Find where the given text appears and provide that cell's center as [X, Y] coordinate. 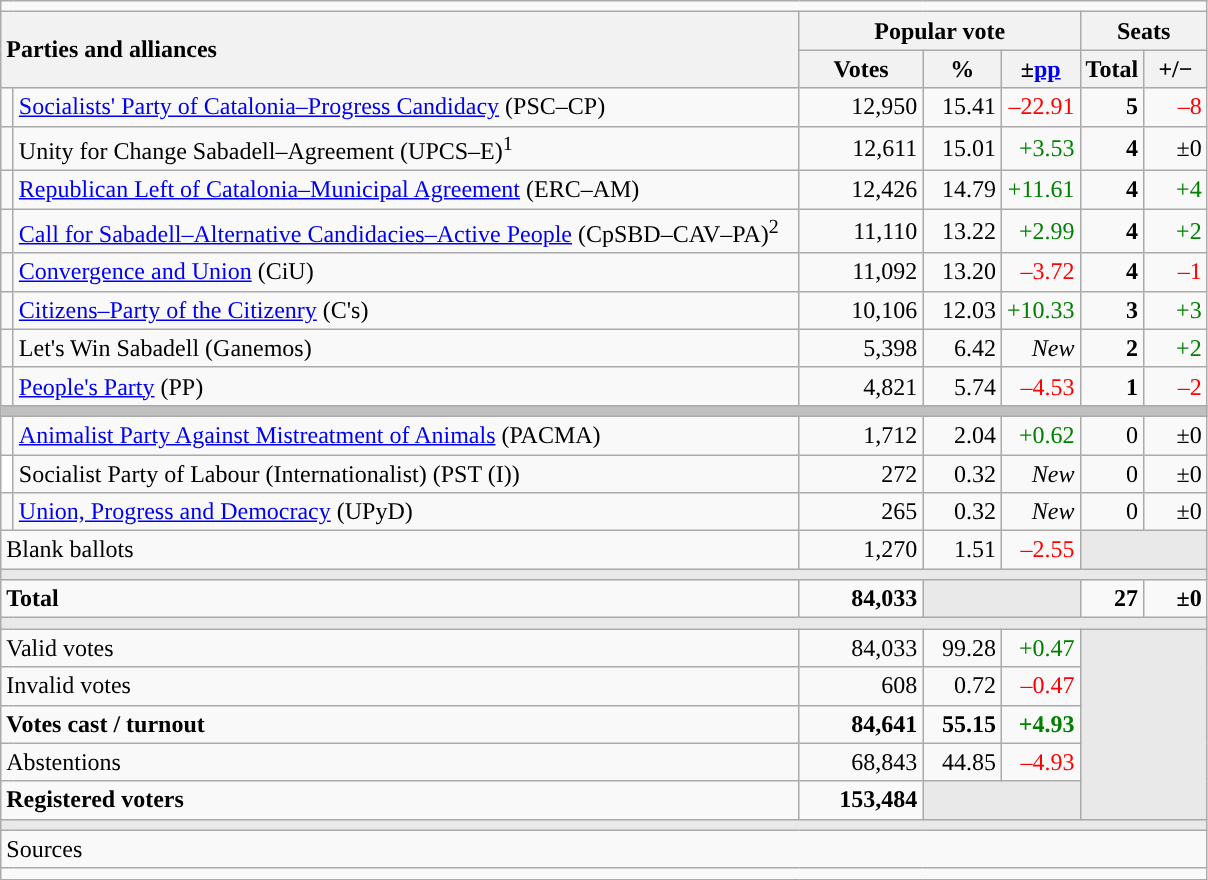
2 [1112, 348]
% [962, 69]
11,110 [861, 232]
12,950 [861, 107]
Blank ballots [400, 550]
12.03 [962, 310]
14.79 [962, 190]
–2 [1176, 386]
Seats [1144, 31]
Sources [604, 849]
99.28 [962, 648]
–4.53 [1040, 386]
608 [861, 686]
+/− [1176, 69]
265 [861, 512]
10,106 [861, 310]
1,712 [861, 435]
3 [1112, 310]
153,484 [861, 800]
1,270 [861, 550]
–8 [1176, 107]
Votes cast / turnout [400, 724]
+11.61 [1040, 190]
13.22 [962, 232]
+2.99 [1040, 232]
0.72 [962, 686]
Let's Win Sabadell (Ganemos) [406, 348]
+3.53 [1040, 148]
2.04 [962, 435]
Socialist Party of Labour (Internationalist) (PST (I)) [406, 474]
Votes [861, 69]
–4.93 [1040, 762]
15.41 [962, 107]
Republican Left of Catalonia–Municipal Agreement (ERC–AM) [406, 190]
Parties and alliances [400, 50]
+0.62 [1040, 435]
Convergence and Union (CiU) [406, 272]
13.20 [962, 272]
+4 [1176, 190]
–3.72 [1040, 272]
55.15 [962, 724]
–22.91 [1040, 107]
People's Party (PP) [406, 386]
27 [1112, 599]
Registered voters [400, 800]
272 [861, 474]
–2.55 [1040, 550]
5,398 [861, 348]
11,092 [861, 272]
68,843 [861, 762]
44.85 [962, 762]
+3 [1176, 310]
Animalist Party Against Mistreatment of Animals (PACMA) [406, 435]
–1 [1176, 272]
Call for Sabadell–Alternative Candidacies–Active People (CpSBD–CAV–PA)2 [406, 232]
–0.47 [1040, 686]
Popular vote [940, 31]
12,426 [861, 190]
5.74 [962, 386]
Valid votes [400, 648]
Abstentions [400, 762]
Invalid votes [400, 686]
Citizens–Party of the Citizenry (C's) [406, 310]
4,821 [861, 386]
+10.33 [1040, 310]
1.51 [962, 550]
5 [1112, 107]
+4.93 [1040, 724]
1 [1112, 386]
6.42 [962, 348]
+0.47 [1040, 648]
84,641 [861, 724]
Unity for Change Sabadell–Agreement (UPCS–E)1 [406, 148]
Socialists' Party of Catalonia–Progress Candidacy (PSC–CP) [406, 107]
±pp [1040, 69]
12,611 [861, 148]
Union, Progress and Democracy (UPyD) [406, 512]
15.01 [962, 148]
